Search for the cell housing the specified text and yield its (x, y) center coordinate. 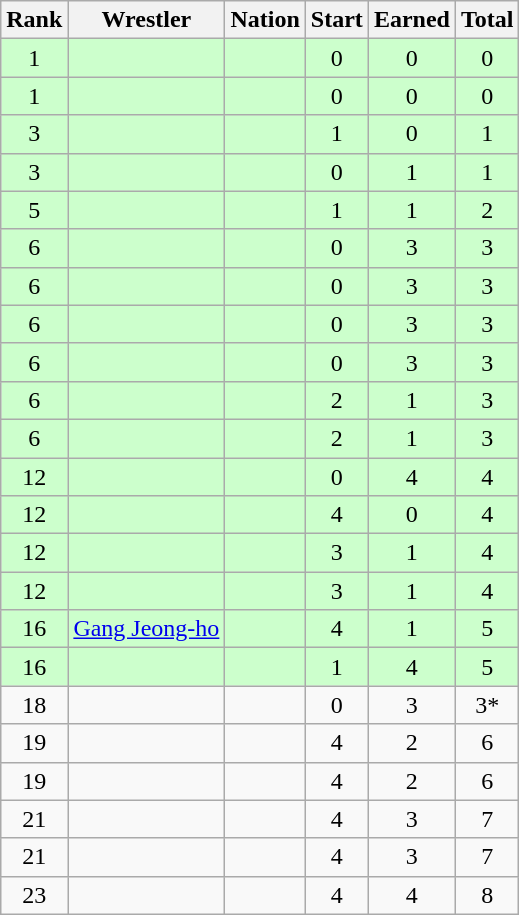
3* (487, 705)
23 (34, 895)
Start (336, 20)
8 (487, 895)
Gang Jeong-ho (146, 629)
18 (34, 705)
Total (487, 20)
Nation (265, 20)
Wrestler (146, 20)
Earned (412, 20)
Rank (34, 20)
